Identify which cell holds the provided text, then report its [X, Y] central coordinate. 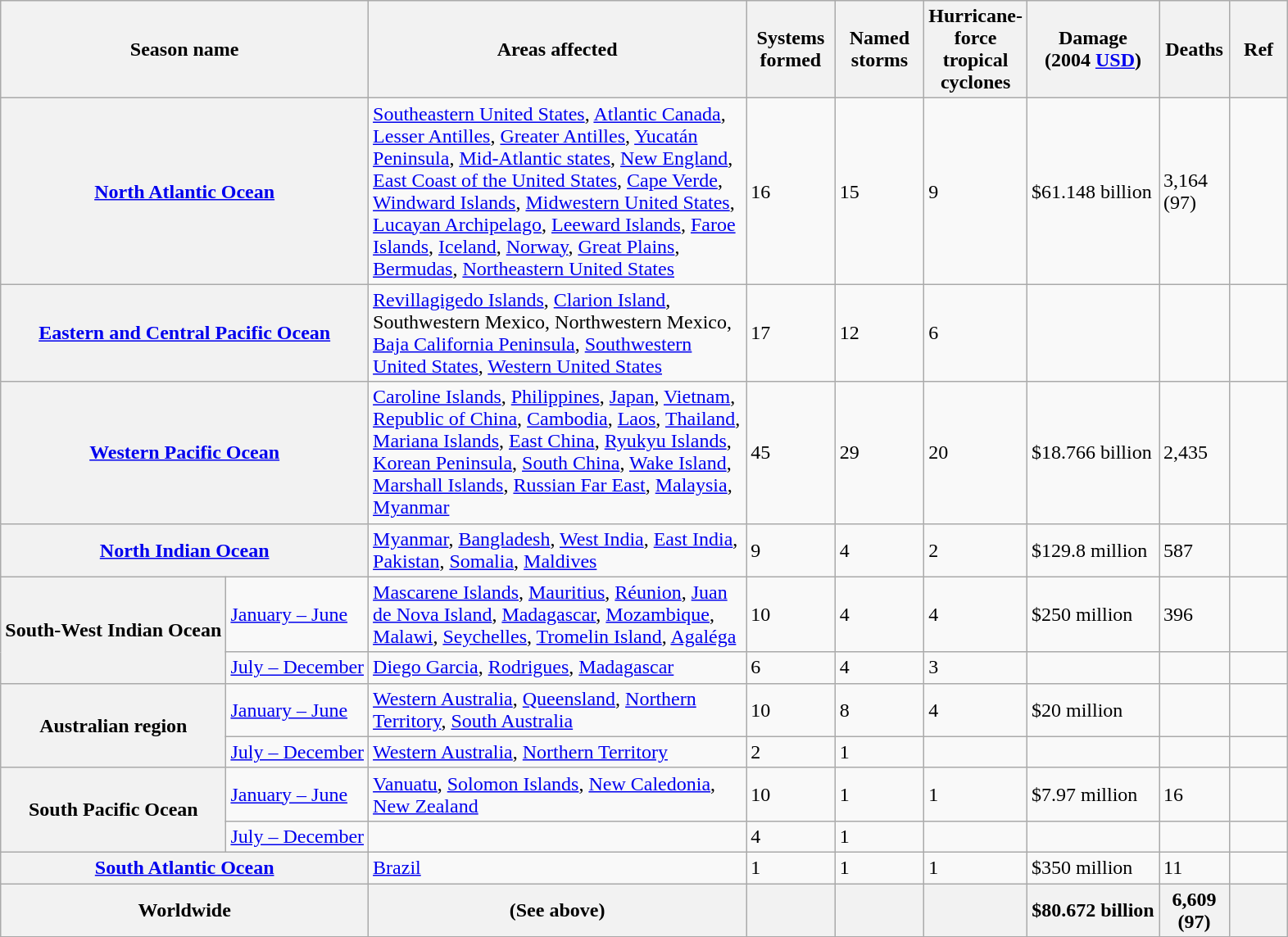
17 [791, 333]
12 [880, 333]
11 [1194, 867]
Western Australia, Northern Territory [557, 752]
$61.148 billion [1093, 192]
South Pacific Ocean [113, 809]
8 [880, 709]
587 [1194, 550]
Vanuatu, Solomon Islands, New Caledonia, New Zealand [557, 794]
Ref [1259, 49]
Brazil [557, 867]
396 [1194, 614]
$20 million [1093, 709]
Damage(2004 USD) [1093, 49]
South-West Indian Ocean [113, 630]
Hurricane-forcetropical cyclones [976, 49]
20 [976, 452]
Areas affected [557, 49]
Myanmar, Bangladesh, West India, East India, Pakistan, Somalia, Maldives [557, 550]
Season name [185, 49]
2,435 [1194, 452]
3 [976, 668]
Western Australia, Queensland, Northern Territory, South Australia [557, 709]
$350 million [1093, 867]
South Atlantic Ocean [185, 867]
29 [880, 452]
Deaths [1194, 49]
North Atlantic Ocean [185, 192]
$80.672 billion [1093, 909]
Diego Garcia, Rodrigues, Madagascar [557, 668]
$18.766 billion [1093, 452]
Named storms [880, 49]
(See above) [557, 909]
$250 million [1093, 614]
6,609 (97) [1194, 909]
15 [880, 192]
Systems formed [791, 49]
$129.8 million [1093, 550]
North Indian Ocean [185, 550]
Mascarene Islands, Mauritius, Réunion, Juan de Nova Island, Madagascar, Mozambique, Malawi, Seychelles, Tromelin Island, Agaléga [557, 614]
$7.97 million [1093, 794]
3,164 (97) [1194, 192]
45 [791, 452]
Worldwide [185, 909]
Australian region [113, 726]
Western Pacific Ocean [185, 452]
Eastern and Central Pacific Ocean [185, 333]
